Return (X, Y) of the center of cell containing provided text 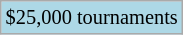
$25,000 tournaments (92, 17)
